Extract the (X, Y) coordinate from the center of the cell holding the provided text.  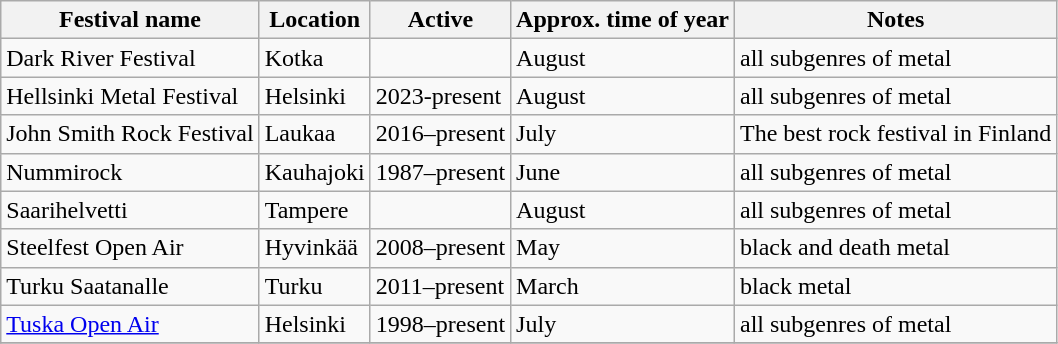
Active (440, 20)
Approx. time of year (623, 20)
Tuska Open Air (130, 324)
Saarihelvetti (130, 210)
March (623, 286)
Kauhajoki (314, 172)
Kotka (314, 58)
1998–present (440, 324)
Hyvinkää (314, 248)
John Smith Rock Festival (130, 134)
Location (314, 20)
The best rock festival in Finland (896, 134)
2016–present (440, 134)
Festival name (130, 20)
Dark River Festival (130, 58)
black metal (896, 286)
Laukaa (314, 134)
May (623, 248)
2011–present (440, 286)
June (623, 172)
black and death metal (896, 248)
Steelfest Open Air (130, 248)
2008–present (440, 248)
Turku (314, 286)
Notes (896, 20)
1987–present (440, 172)
Tampere (314, 210)
Turku Saatanalle (130, 286)
2023-present (440, 96)
Hellsinki Metal Festival (130, 96)
Nummirock (130, 172)
